Locate the cell with the specified text and output its (x, y) center coordinate. 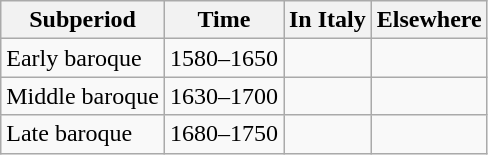
Elsewhere (429, 20)
1630–1700 (224, 96)
Early baroque (83, 58)
Time (224, 20)
Subperiod (83, 20)
Middle baroque (83, 96)
1680–1750 (224, 134)
In Italy (328, 20)
1580–1650 (224, 58)
Late baroque (83, 134)
